Identify which cell holds the provided text, then report its [x, y] central coordinate. 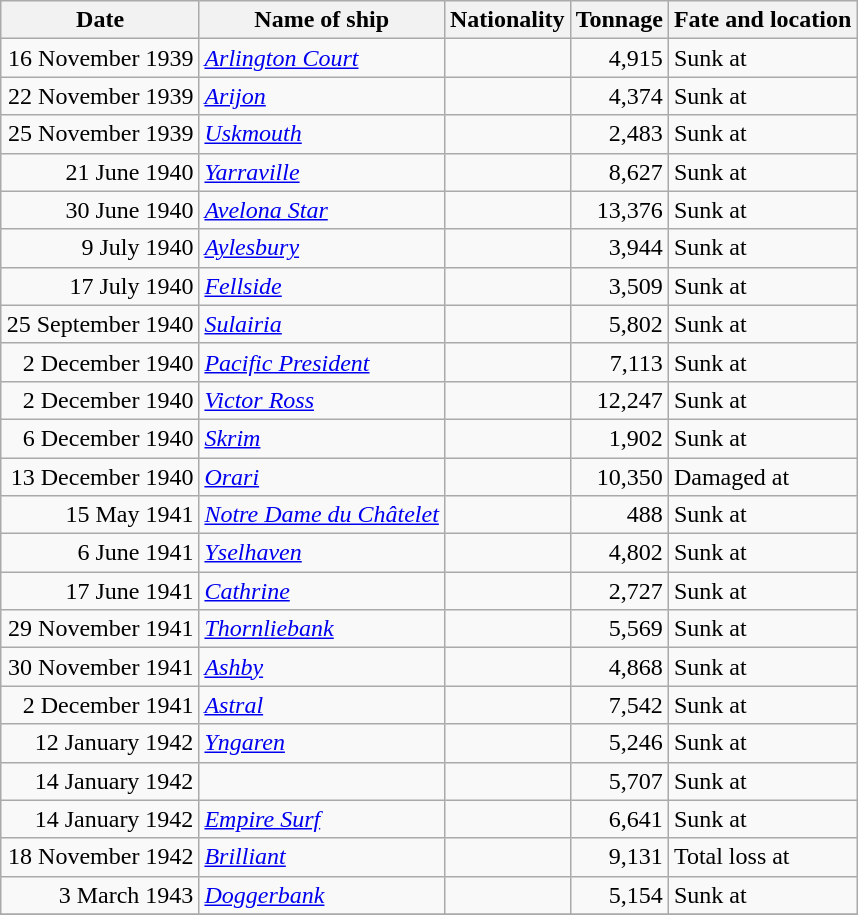
29 November 1941 [100, 629]
Name of ship [322, 20]
18 November 1942 [100, 857]
9 July 1940 [100, 248]
Fate and location [762, 20]
6 December 1940 [100, 438]
21 June 1940 [100, 172]
17 July 1940 [100, 286]
13,376 [619, 210]
Arijon [322, 96]
15 May 1941 [100, 515]
5,246 [619, 743]
4,374 [619, 96]
Yarraville [322, 172]
Cathrine [322, 591]
Yselhaven [322, 553]
Sulairia [322, 324]
Victor Ross [322, 400]
Arlington Court [322, 58]
5,707 [619, 781]
Tonnage [619, 20]
Skrim [322, 438]
4,802 [619, 553]
16 November 1939 [100, 58]
4,915 [619, 58]
Brilliant [322, 857]
7,113 [619, 362]
10,350 [619, 477]
Nationality [507, 20]
5,569 [619, 629]
3 March 1943 [100, 895]
6,641 [619, 819]
Date [100, 20]
13 December 1940 [100, 477]
Empire Surf [322, 819]
30 June 1940 [100, 210]
8,627 [619, 172]
Avelona Star [322, 210]
30 November 1941 [100, 667]
5,154 [619, 895]
Astral [322, 705]
Doggerbank [322, 895]
4,868 [619, 667]
2 December 1941 [100, 705]
3,944 [619, 248]
Damaged at [762, 477]
5,802 [619, 324]
17 June 1941 [100, 591]
Uskmouth [322, 134]
25 November 1939 [100, 134]
7,542 [619, 705]
22 November 1939 [100, 96]
Pacific President [322, 362]
1,902 [619, 438]
Total loss at [762, 857]
488 [619, 515]
2,483 [619, 134]
25 September 1940 [100, 324]
Aylesbury [322, 248]
Yngaren [322, 743]
3,509 [619, 286]
Orari [322, 477]
Thornliebank [322, 629]
Ashby [322, 667]
2,727 [619, 591]
9,131 [619, 857]
12,247 [619, 400]
Notre Dame du Châtelet [322, 515]
12 January 1942 [100, 743]
Fellside [322, 286]
6 June 1941 [100, 553]
